Determine the [X, Y] coordinate at the center of the cell enclosing the given text.  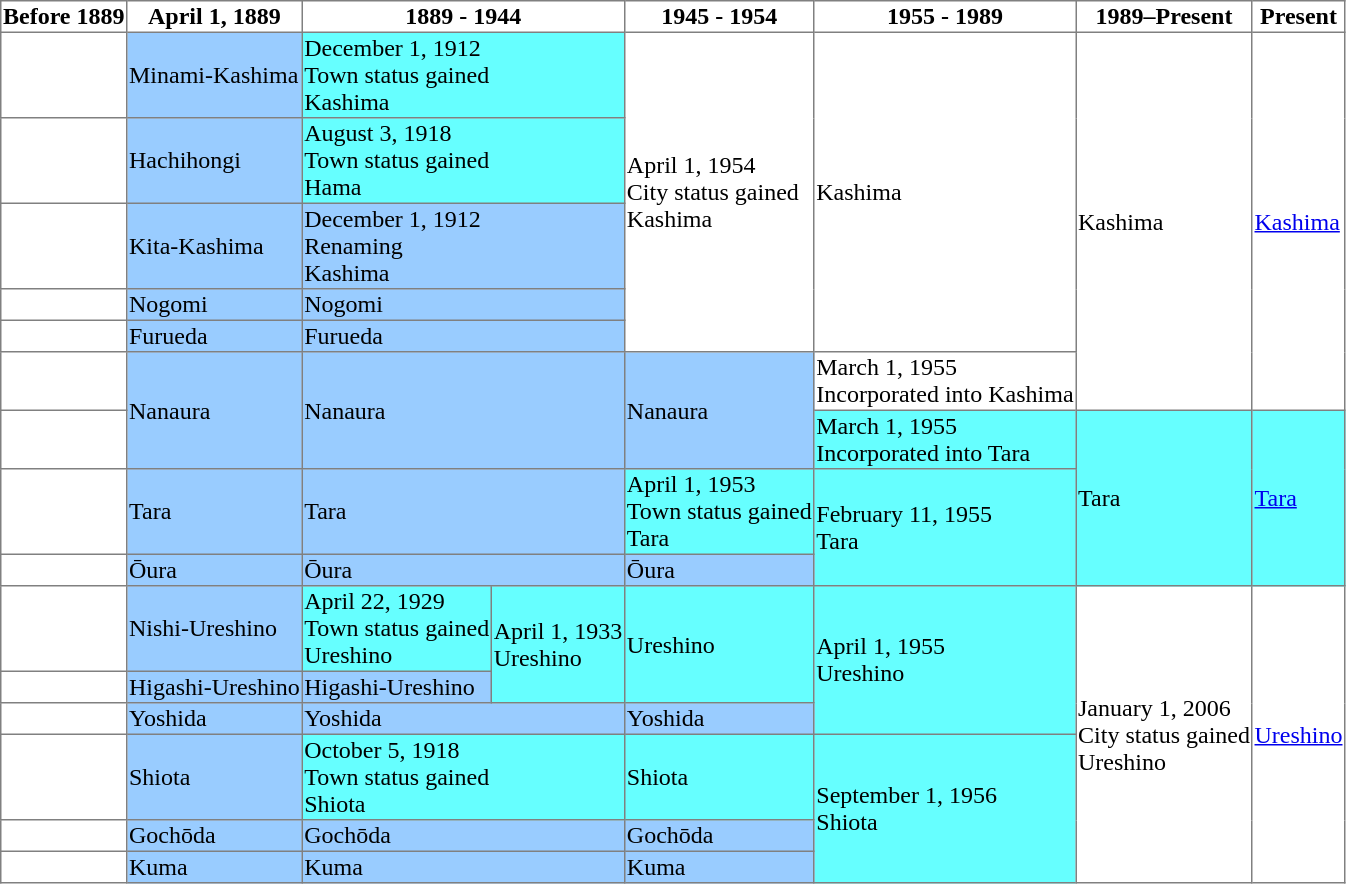
March 1, 1955Incorporated into Kashima [945, 381]
October 5, 1918Town status gainedShiota [464, 777]
December 1, 1912RenamingKashima [464, 246]
April 1, 1889 [214, 17]
April 1, 1953Town status gainedTara [720, 512]
1945 - 1954 [720, 17]
Kita-Kashima [214, 246]
1955 - 1989 [945, 17]
April 1, 1933Ureshino [558, 644]
Present [1298, 17]
January 1, 2006City status gainedUreshino [1164, 734]
March 1, 1955Incorporated into Tara [945, 439]
August 3, 1918Town status gainedHama [464, 161]
April 1, 1954City status gainedKashima [720, 192]
Before 1889 [64, 17]
Nishi-Ureshino [214, 629]
December 1, 1912Town status gainedKashima [464, 75]
Minami-Kashima [214, 75]
April 22, 1929Town status gainedUreshino [396, 629]
February 11, 1955Tara [945, 528]
1889 - 1944 [464, 17]
Hachihongi [214, 161]
April 1, 1955Ureshino [945, 660]
1989–Present [1164, 17]
September 1, 1956Shiota [945, 808]
